Extract the [X, Y] coordinate from the center of the cell holding the provided text.  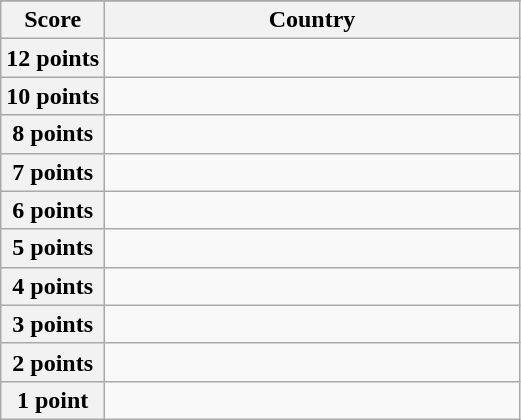
10 points [53, 96]
3 points [53, 324]
8 points [53, 134]
Score [53, 20]
12 points [53, 58]
1 point [53, 400]
2 points [53, 362]
4 points [53, 286]
Country [312, 20]
6 points [53, 210]
7 points [53, 172]
5 points [53, 248]
